Output the [X, Y] coordinate of the center of the cell containing the given text.  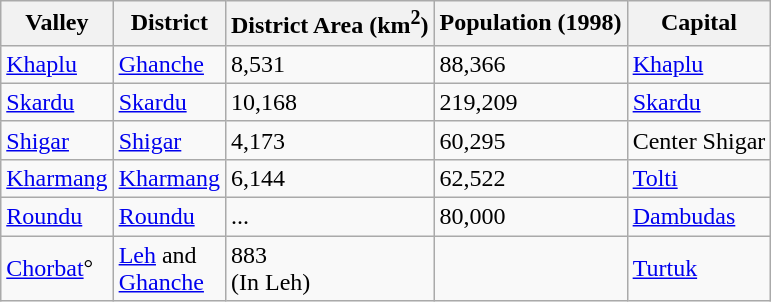
219,209 [530, 102]
District Area (km2) [330, 24]
Chorbat° [57, 268]
... [330, 217]
10,168 [330, 102]
Population (1998) [530, 24]
Tolti [699, 178]
80,000 [530, 217]
Capital [699, 24]
6,144 [330, 178]
Center Shigar [699, 140]
883(In Leh) [330, 268]
8,531 [330, 64]
4,173 [330, 140]
District [169, 24]
Turtuk [699, 268]
88,366 [530, 64]
Valley [57, 24]
62,522 [530, 178]
Leh andGhanche [169, 268]
Ghanche [169, 64]
60,295 [530, 140]
Dambudas [699, 217]
